Determine the [X, Y] coordinate at the center of the cell enclosing the given text.  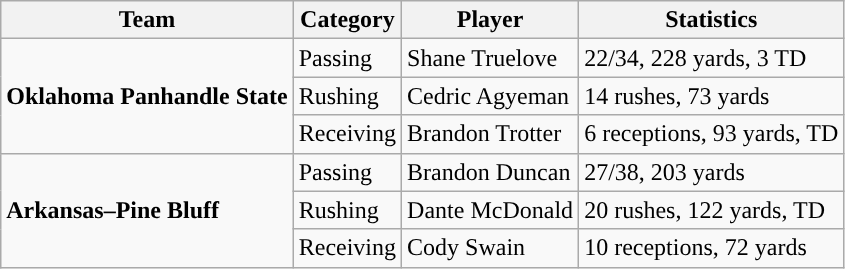
Shane Truelove [490, 58]
Cedric Agyeman [490, 96]
Team [147, 20]
Cody Swain [490, 248]
14 rushes, 73 yards [712, 96]
Statistics [712, 20]
Category [347, 20]
Brandon Trotter [490, 134]
20 rushes, 122 yards, TD [712, 210]
Arkansas–Pine Bluff [147, 210]
6 receptions, 93 yards, TD [712, 134]
Oklahoma Panhandle State [147, 96]
22/34, 228 yards, 3 TD [712, 58]
Dante McDonald [490, 210]
27/38, 203 yards [712, 172]
10 receptions, 72 yards [712, 248]
Player [490, 20]
Brandon Duncan [490, 172]
